Provide the [X, Y] coordinate of the cell's center where the given text is located.  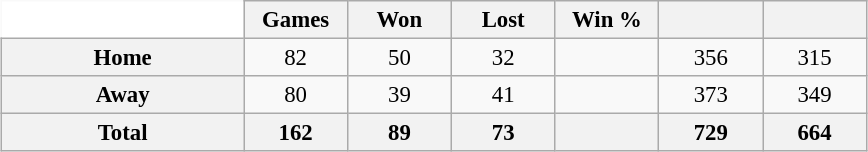
315 [815, 57]
Win % [607, 20]
Won [399, 20]
41 [503, 95]
80 [296, 95]
Away [123, 95]
729 [711, 133]
664 [815, 133]
Games [296, 20]
Home [123, 57]
373 [711, 95]
Total [123, 133]
162 [296, 133]
32 [503, 57]
50 [399, 57]
356 [711, 57]
73 [503, 133]
Lost [503, 20]
349 [815, 95]
82 [296, 57]
39 [399, 95]
89 [399, 133]
